For the text-containing cell, return its midpoint in [x, y] coordinate format. 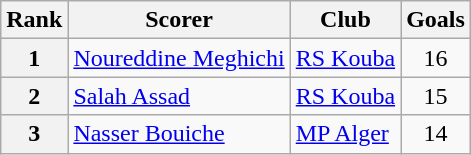
Rank [34, 20]
Nasser Bouiche [179, 134]
16 [436, 58]
MP Alger [345, 134]
Noureddine Meghichi [179, 58]
3 [34, 134]
1 [34, 58]
Goals [436, 20]
14 [436, 134]
Club [345, 20]
Scorer [179, 20]
15 [436, 96]
2 [34, 96]
Salah Assad [179, 96]
